Detect which cell encompasses the target text, then output its (X, Y) center coordinate. 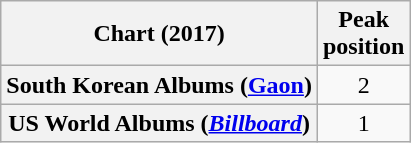
South Korean Albums (Gaon) (160, 85)
Peak position (363, 34)
US World Albums (Billboard) (160, 123)
2 (363, 85)
1 (363, 123)
Chart (2017) (160, 34)
